For the text-containing cell, return its midpoint in [x, y] coordinate format. 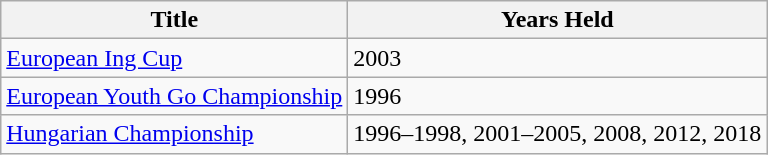
Hungarian Championship [174, 134]
2003 [558, 58]
1996–1998, 2001–2005, 2008, 2012, 2018 [558, 134]
Years Held [558, 20]
1996 [558, 96]
Title [174, 20]
European Ing Cup [174, 58]
European Youth Go Championship [174, 96]
